Provide the [x, y] coordinate of the cell's center where the given text is located.  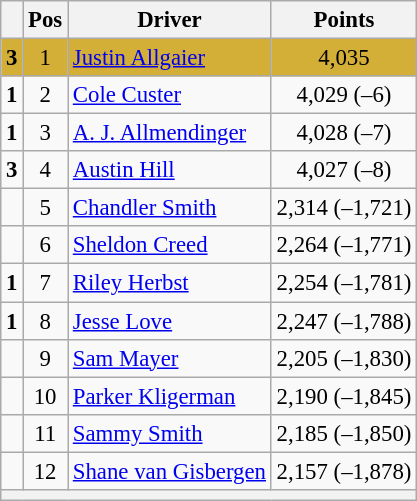
4,035 [344, 58]
2 [46, 95]
Justin Allgaier [170, 58]
12 [46, 471]
4 [46, 170]
10 [46, 396]
2,247 (–1,788) [344, 321]
2,264 (–1,771) [344, 245]
2,157 (–1,878) [344, 471]
2,190 (–1,845) [344, 396]
2,185 (–1,850) [344, 433]
Shane van Gisbergen [170, 471]
5 [46, 208]
9 [46, 358]
Sammy Smith [170, 433]
8 [46, 321]
Driver [170, 20]
2,254 (–1,781) [344, 283]
11 [46, 433]
Chandler Smith [170, 208]
Pos [46, 20]
Points [344, 20]
4,029 (–6) [344, 95]
A. J. Allmendinger [170, 133]
Jesse Love [170, 321]
2,314 (–1,721) [344, 208]
Parker Kligerman [170, 396]
Sam Mayer [170, 358]
4,028 (–7) [344, 133]
Cole Custer [170, 95]
6 [46, 245]
7 [46, 283]
Austin Hill [170, 170]
Riley Herbst [170, 283]
4,027 (–8) [344, 170]
2,205 (–1,830) [344, 358]
Sheldon Creed [170, 245]
